Capture the cell that displays the provided text and extract its (x, y) central coordinate. 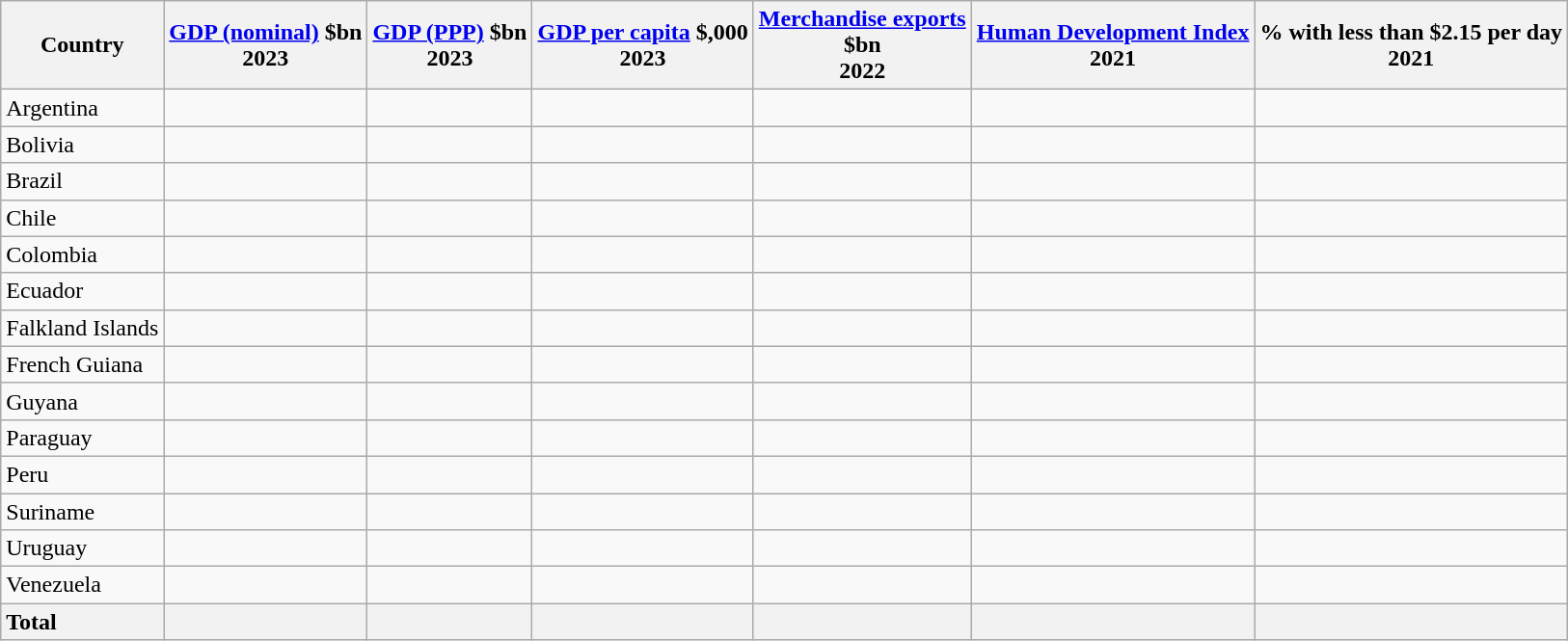
Uruguay (83, 548)
Bolivia (83, 145)
Country (83, 45)
Brazil (83, 181)
Guyana (83, 401)
GDP per capita $,0002023 (642, 45)
Venezuela (83, 585)
Colombia (83, 254)
Chile (83, 218)
Peru (83, 474)
Suriname (83, 512)
French Guiana (83, 364)
GDP (nominal) $bn2023 (266, 45)
Falkland Islands (83, 328)
Argentina (83, 108)
% with less than $2.15 per day2021 (1412, 45)
Total (83, 622)
Paraguay (83, 438)
Ecuador (83, 291)
Human Development Index2021 (1113, 45)
Merchandise exports$bn2022 (862, 45)
GDP (PPP) $bn2023 (449, 45)
